From the cell containing the given text, extract its center point as [x, y] coordinate. 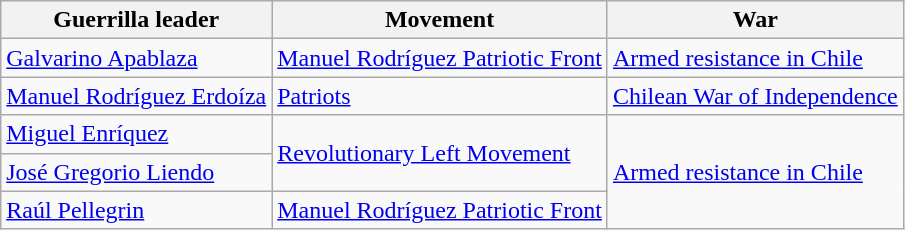
Guerrilla leader [136, 20]
Movement [440, 20]
Galvarino Apablaza [136, 58]
Raúl Pellegrin [136, 210]
Chilean War of Independence [755, 96]
José Gregorio Liendo [136, 172]
Miguel Enríquez [136, 134]
War [755, 20]
Manuel Rodríguez Erdoíza [136, 96]
Patriots [440, 96]
Revolutionary Left Movement [440, 153]
